Capture the cell that displays the provided text and extract its (X, Y) central coordinate. 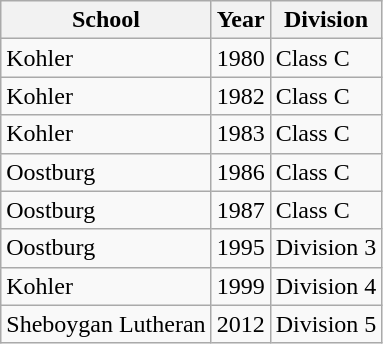
1995 (240, 248)
2012 (240, 324)
Sheboygan Lutheran (106, 324)
Division (326, 20)
School (106, 20)
1983 (240, 134)
Division 3 (326, 248)
Division 4 (326, 286)
1980 (240, 58)
1987 (240, 210)
1982 (240, 96)
Year (240, 20)
Division 5 (326, 324)
1999 (240, 286)
1986 (240, 172)
